Output the [X, Y] coordinate of the center of the cell containing the given text.  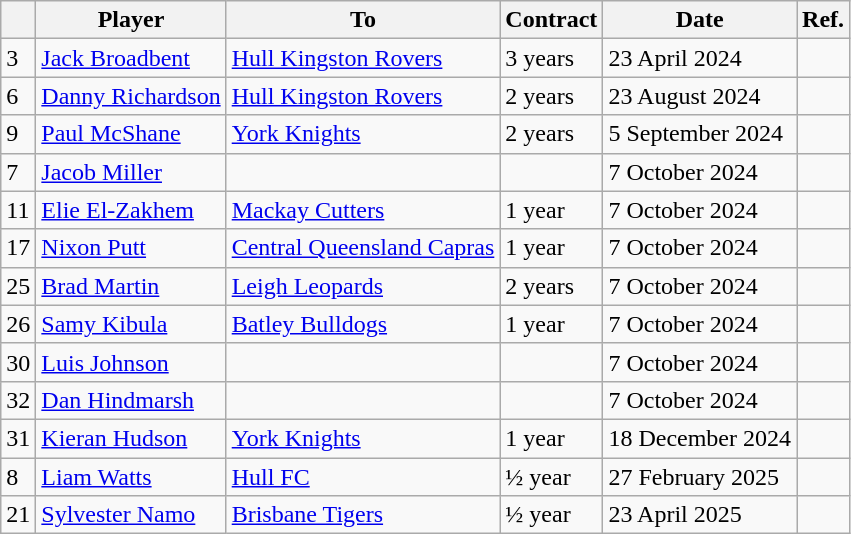
Samy Kibula [131, 324]
Luis Johnson [131, 362]
Danny Richardson [131, 96]
21 [18, 515]
Dan Hindmarsh [131, 400]
23 April 2025 [700, 515]
Liam Watts [131, 477]
Elie El-Zakhem [131, 210]
Jacob Miller [131, 172]
Hull FC [363, 477]
18 December 2024 [700, 438]
Kieran Hudson [131, 438]
6 [18, 96]
Central Queensland Capras [363, 248]
32 [18, 400]
Player [131, 20]
31 [18, 438]
3 [18, 58]
9 [18, 134]
11 [18, 210]
Batley Bulldogs [363, 324]
26 [18, 324]
23 April 2024 [700, 58]
23 August 2024 [700, 96]
27 February 2025 [700, 477]
Contract [552, 20]
8 [18, 477]
To [363, 20]
7 [18, 172]
25 [18, 286]
Mackay Cutters [363, 210]
17 [18, 248]
5 September 2024 [700, 134]
Paul McShane [131, 134]
Nixon Putt [131, 248]
Jack Broadbent [131, 58]
Date [700, 20]
Brad Martin [131, 286]
30 [18, 362]
Sylvester Namo [131, 515]
Ref. [824, 20]
3 years [552, 58]
Brisbane Tigers [363, 515]
Leigh Leopards [363, 286]
